Search for the cell housing the specified text and yield its [X, Y] center coordinate. 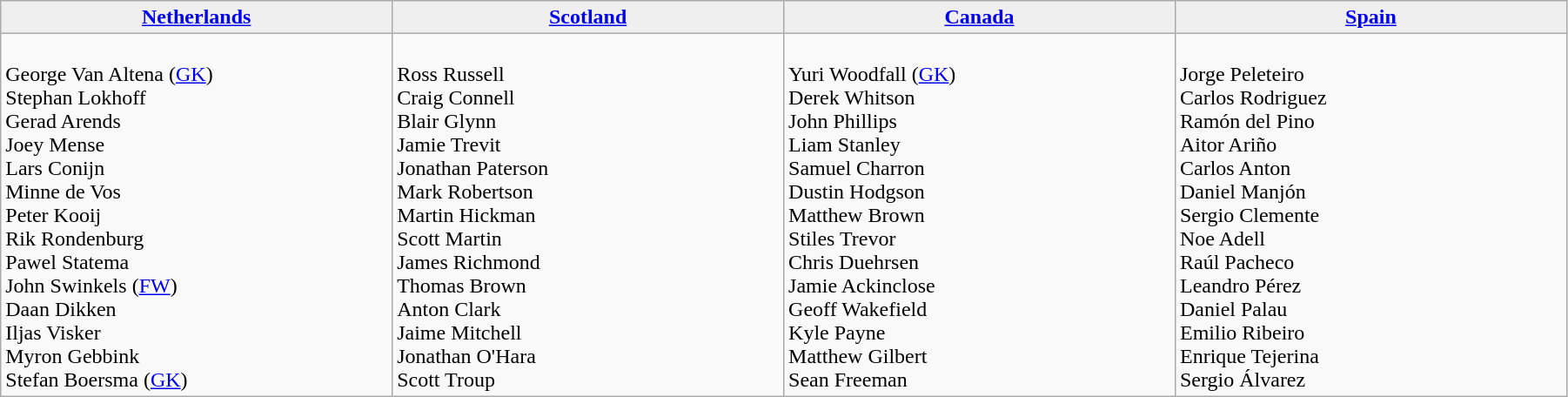
Canada [980, 17]
Scotland [588, 17]
Netherlands [197, 17]
Spain [1370, 17]
